Locate the cell with the specified text and output its [x, y] center coordinate. 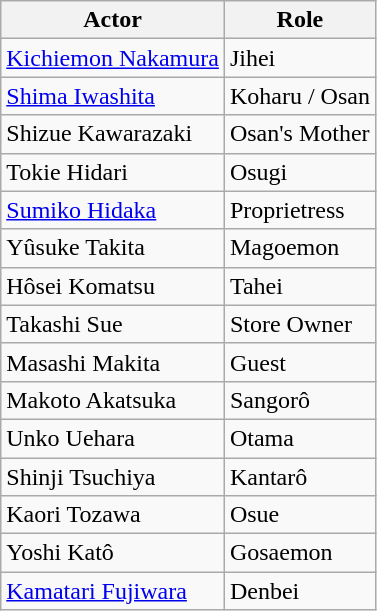
Sangorô [300, 400]
Guest [300, 362]
Actor [113, 20]
Otama [300, 438]
Takashi Sue [113, 324]
Gosaemon [300, 553]
Yûsuke Takita [113, 248]
Osugi [300, 172]
Kantarô [300, 477]
Hôsei Komatsu [113, 286]
Unko Uehara [113, 438]
Role [300, 20]
Tahei [300, 286]
Kichiemon Nakamura [113, 58]
Tokie Hidari [113, 172]
Koharu / Osan [300, 96]
Magoemon [300, 248]
Shima Iwashita [113, 96]
Osan's Mother [300, 134]
Kaori Tozawa [113, 515]
Jihei [300, 58]
Kamatari Fujiwara [113, 591]
Shizue Kawarazaki [113, 134]
Denbei [300, 591]
Yoshi Katô [113, 553]
Shinji Tsuchiya [113, 477]
Masashi Makita [113, 362]
Store Owner [300, 324]
Makoto Akatsuka [113, 400]
Proprietress [300, 210]
Osue [300, 515]
Sumiko Hidaka [113, 210]
